Determine the [x, y] coordinate at the center of the cell enclosing the given text.  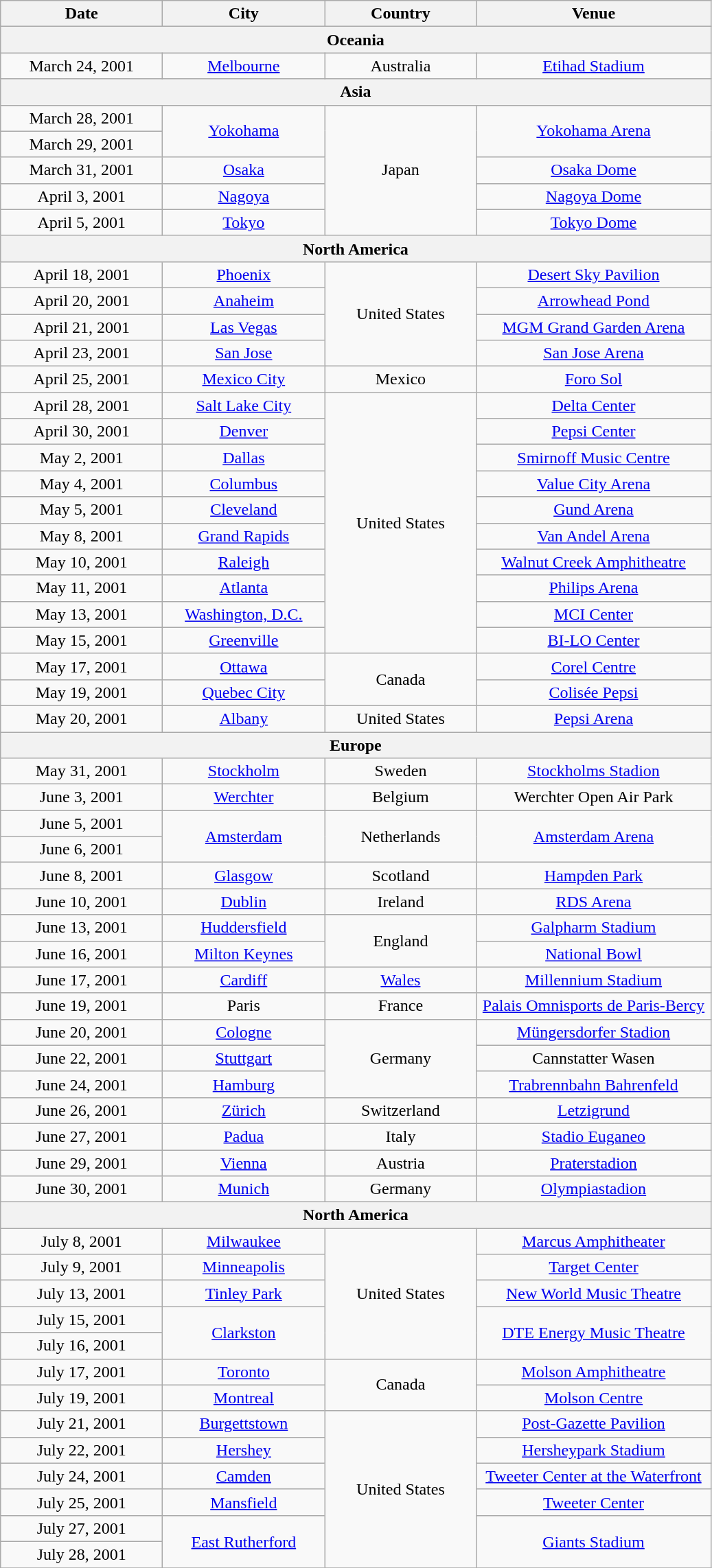
Desert Sky Pavilion [593, 274]
July 8, 2001 [82, 1241]
Greenville [244, 640]
July 19, 2001 [82, 1398]
Clarkston [244, 1333]
Anaheim [244, 301]
Amsterdam Arena [593, 836]
BI-LO Center [593, 640]
Tweeter Center [593, 1502]
May 2, 2001 [82, 458]
July 24, 2001 [82, 1476]
Columbus [244, 484]
Melbourne [244, 66]
Letzigrund [593, 1110]
Phoenix [244, 274]
Milwaukee [244, 1241]
May 20, 2001 [82, 718]
June 5, 2001 [82, 823]
Post-Gazette Pavilion [593, 1424]
Yokohama [244, 131]
Huddersfield [244, 928]
Yokohama Arena [593, 131]
Marcus Amphitheater [593, 1241]
July 25, 2001 [82, 1502]
June 3, 2001 [82, 797]
Werchter Open Air Park [593, 797]
Ireland [401, 902]
Arrowhead Pond [593, 301]
Hamburg [244, 1084]
July 13, 2001 [82, 1294]
Etihad Stadium [593, 66]
Stadio Euganeo [593, 1136]
City [244, 14]
Date [82, 14]
Glasgow [244, 876]
Target Center [593, 1267]
June 17, 2001 [82, 980]
Stockholm [244, 771]
Munich [244, 1189]
Albany [244, 718]
June 6, 2001 [82, 850]
Amsterdam [244, 836]
Olympiastadion [593, 1189]
England [401, 941]
Philips Arena [593, 588]
April 25, 2001 [82, 379]
Mexico City [244, 379]
Camden [244, 1476]
Padua [244, 1136]
Denver [244, 432]
Walnut Creek Amphitheatre [593, 562]
Cologne [244, 1032]
Pepsi Center [593, 432]
Washington, D.C. [244, 614]
Australia [401, 66]
Palais Omnisports de Paris-Bercy [593, 1006]
June 27, 2001 [82, 1136]
July 28, 2001 [82, 1554]
Belgium [401, 797]
Country [401, 14]
Raleigh [244, 562]
May 8, 2001 [82, 536]
RDS Arena [593, 902]
Galpharm Stadium [593, 928]
June 19, 2001 [82, 1006]
Foro Sol [593, 379]
Tinley Park [244, 1294]
MCI Center [593, 614]
Müngersdorfer Stadion [593, 1032]
East Rutherford [244, 1541]
May 15, 2001 [82, 640]
Milton Keynes [244, 954]
Paris [244, 1006]
Burgettstown [244, 1424]
Netherlands [401, 836]
Stockholms Stadion [593, 771]
Nagoya Dome [593, 196]
Minneapolis [244, 1267]
May 4, 2001 [82, 484]
June 16, 2001 [82, 954]
Vienna [244, 1163]
April 30, 2001 [82, 432]
June 30, 2001 [82, 1189]
Toronto [244, 1372]
Hershey [244, 1450]
Mansfield [244, 1502]
Switzerland [401, 1110]
Value City Arena [593, 484]
Mexico [401, 379]
Tweeter Center at the Waterfront [593, 1476]
Salt Lake City [244, 406]
July 21, 2001 [82, 1424]
San Jose [244, 353]
Quebec City [244, 692]
July 27, 2001 [82, 1528]
Dublin [244, 902]
June 26, 2001 [82, 1110]
Corel Centre [593, 666]
Tokyo Dome [593, 222]
Cardiff [244, 980]
Tokyo [244, 222]
National Bowl [593, 954]
June 29, 2001 [82, 1163]
Smirnoff Music Centre [593, 458]
Montreal [244, 1398]
June 10, 2001 [82, 902]
Sweden [401, 771]
April 28, 2001 [82, 406]
June 20, 2001 [82, 1032]
July 15, 2001 [82, 1320]
Las Vegas [244, 327]
Grand Rapids [244, 536]
Japan [401, 170]
Scotland [401, 876]
Dallas [244, 458]
Werchter [244, 797]
Hampden Park [593, 876]
March 24, 2001 [82, 66]
Venue [593, 14]
Asia [356, 92]
Oceania [356, 40]
France [401, 1006]
Italy [401, 1136]
Austria [401, 1163]
March 28, 2001 [82, 118]
DTE Energy Music Theatre [593, 1333]
June 22, 2001 [82, 1058]
June 13, 2001 [82, 928]
Cannstatter Wasen [593, 1058]
May 10, 2001 [82, 562]
Europe [356, 745]
MGM Grand Garden Arena [593, 327]
Giants Stadium [593, 1541]
April 3, 2001 [82, 196]
Trabrennbahn Bahrenfeld [593, 1084]
June 24, 2001 [82, 1084]
Nagoya [244, 196]
Ottawa [244, 666]
New World Music Theatre [593, 1294]
Gund Arena [593, 510]
May 31, 2001 [82, 771]
May 17, 2001 [82, 666]
April 5, 2001 [82, 222]
April 21, 2001 [82, 327]
Osaka [244, 170]
Cleveland [244, 510]
San Jose Arena [593, 353]
April 23, 2001 [82, 353]
May 11, 2001 [82, 588]
Hersheypark Stadium [593, 1450]
Colisée Pepsi [593, 692]
May 5, 2001 [82, 510]
Stuttgart [244, 1058]
June 8, 2001 [82, 876]
July 17, 2001 [82, 1372]
Praterstadion [593, 1163]
Zürich [244, 1110]
Pepsi Arena [593, 718]
Wales [401, 980]
March 29, 2001 [82, 144]
July 22, 2001 [82, 1450]
March 31, 2001 [82, 170]
May 19, 2001 [82, 692]
April 18, 2001 [82, 274]
Millennium Stadium [593, 980]
July 16, 2001 [82, 1346]
May 13, 2001 [82, 614]
Molson Amphitheatre [593, 1372]
Van Andel Arena [593, 536]
April 20, 2001 [82, 301]
July 9, 2001 [82, 1267]
Atlanta [244, 588]
Molson Centre [593, 1398]
Delta Center [593, 406]
Osaka Dome [593, 170]
